Locate the cell with the specified text and output its [x, y] center coordinate. 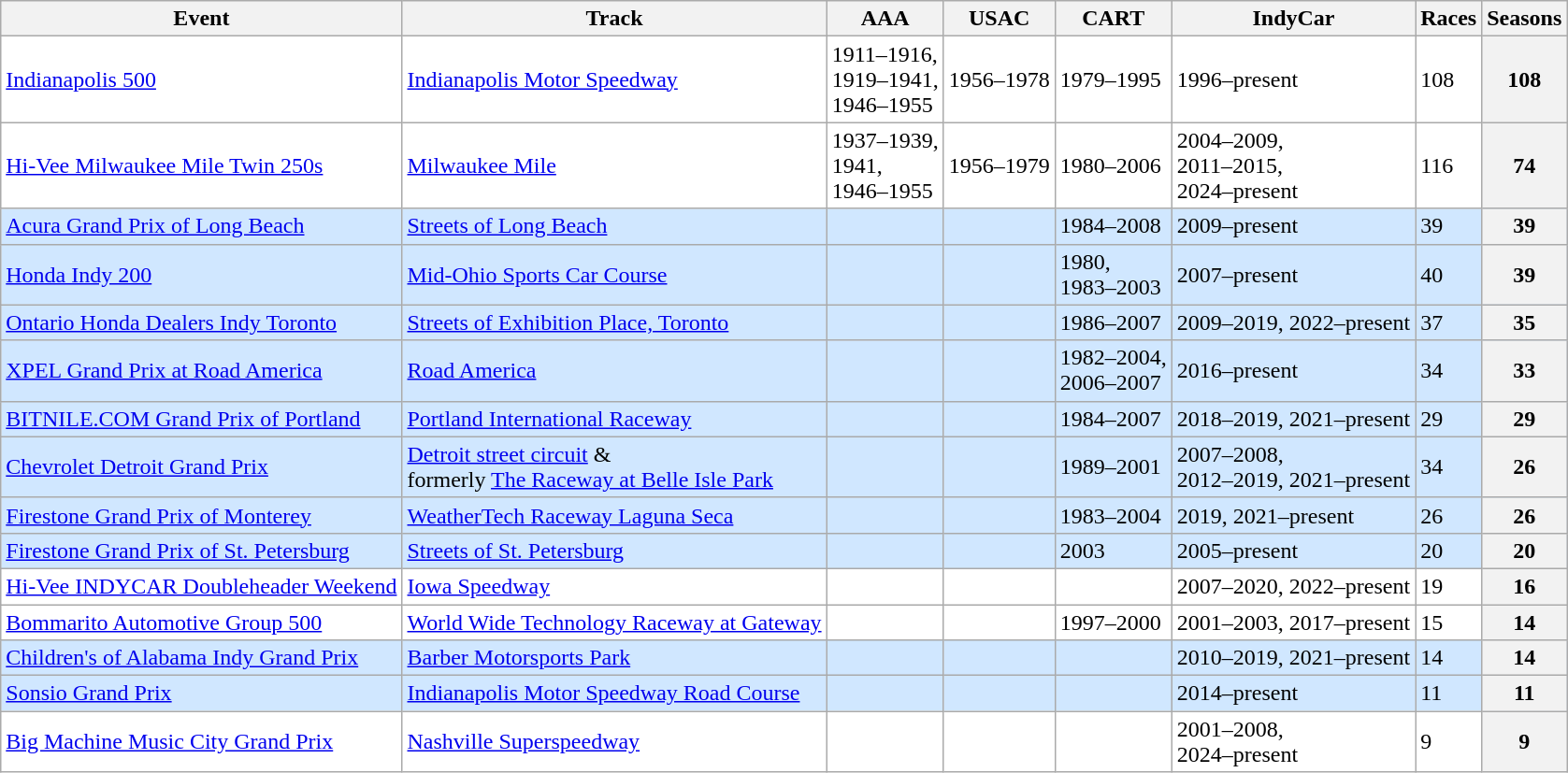
2001–2008,2024–present [1293, 742]
Sonsio Grand Prix [202, 694]
2014–present [1293, 694]
2016–present [1293, 370]
Track [614, 19]
1997–2000 [1113, 622]
Barber Motorsports Park [614, 658]
Nashville Superspeedway [614, 742]
1989–2001 [1113, 467]
35 [1524, 322]
BITNILE.COM Grand Prix of Portland [202, 419]
Streets of St. Petersburg [614, 551]
Hi-Vee INDYCAR Doubleheader Weekend [202, 586]
WeatherTech Raceway Laguna Seca [614, 515]
Seasons [1524, 19]
Honda Indy 200 [202, 275]
1996–present [1293, 79]
2005–present [1293, 551]
Ontario Honda Dealers Indy Toronto [202, 322]
1979–1995 [1113, 79]
Road America [614, 370]
19 [1449, 586]
Big Machine Music City Grand Prix [202, 742]
Bommarito Automotive Group 500 [202, 622]
IndyCar [1293, 19]
Indianapolis Motor Speedway Road Course [614, 694]
Races [1449, 19]
2004–2009,2011–2015,2024–present [1293, 165]
2007–2008,2012–2019, 2021–present [1293, 467]
2009–2019, 2022–present [1293, 322]
Children's of Alabama Indy Grand Prix [202, 658]
2010–2019, 2021–present [1293, 658]
Hi-Vee Milwaukee Mile Twin 250s [202, 165]
Indianapolis 500 [202, 79]
World Wide Technology Raceway at Gateway [614, 622]
1911–1916,1919–1941,1946–1955 [885, 79]
2007–2020, 2022–present [1293, 586]
2018–2019, 2021–present [1293, 419]
74 [1524, 165]
Indianapolis Motor Speedway [614, 79]
Detroit street circuit &formerly The Raceway at Belle Isle Park [614, 467]
2019, 2021–present [1293, 515]
2003 [1113, 551]
2007–present [1293, 275]
USAC [999, 19]
Chevrolet Detroit Grand Prix [202, 467]
2001–2003, 2017–present [1293, 622]
1984–2007 [1113, 419]
1983–2004 [1113, 515]
Firestone Grand Prix of St. Petersburg [202, 551]
Iowa Speedway [614, 586]
AAA [885, 19]
Firestone Grand Prix of Monterey [202, 515]
16 [1524, 586]
Streets of Long Beach [614, 226]
1937–1939,1941,1946–1955 [885, 165]
Streets of Exhibition Place, Toronto [614, 322]
Mid-Ohio Sports Car Course [614, 275]
33 [1524, 370]
1956–1978 [999, 79]
116 [1449, 165]
2009–present [1293, 226]
1980,1983–2003 [1113, 275]
Milwaukee Mile [614, 165]
1982–2004,2006–2007 [1113, 370]
Acura Grand Prix of Long Beach [202, 226]
15 [1449, 622]
40 [1449, 275]
37 [1449, 322]
1980–2006 [1113, 165]
1984–2008 [1113, 226]
XPEL Grand Prix at Road America [202, 370]
Portland International Raceway [614, 419]
1956–1979 [999, 165]
1986–2007 [1113, 322]
Event [202, 19]
CART [1113, 19]
